Find where the given text appears and provide that cell's center as (X, Y) coordinate. 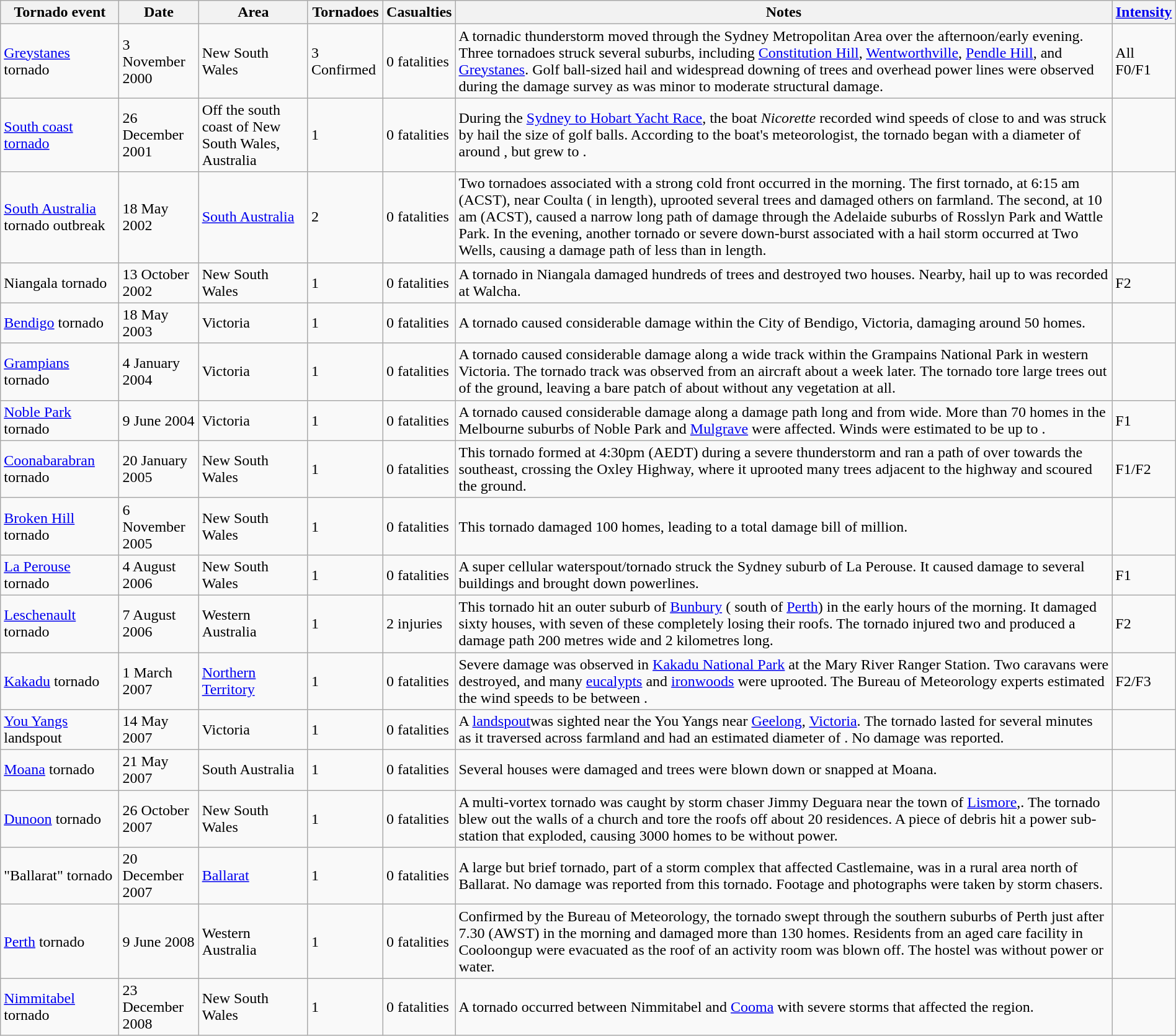
Bendigo tornado (60, 323)
Niangala tornado (60, 283)
Dunoon tornado (60, 819)
14 May 2007 (159, 730)
Several houses were damaged and trees were blown down or snapped at Moana. (784, 770)
Area (253, 12)
You Yangs landspout (60, 730)
Noble Park tornado (60, 421)
3 November 2000 (159, 61)
7 August 2006 (159, 623)
6 November 2005 (159, 526)
La Perouse tornado (60, 574)
All F0/F1 (1144, 61)
4 January 2004 (159, 372)
South Australia tornado outbreak (60, 217)
26 December 2001 (159, 135)
Nimmitabel tornado (60, 1007)
South coast tornado (60, 135)
3 Confirmed (345, 61)
18 May 2003 (159, 323)
A tornado in Niangala damaged hundreds of trees and destroyed two houses. Nearby, hail up to was recorded at Walcha. (784, 283)
Casualties (419, 12)
Tornado event (60, 12)
Perth tornado (60, 942)
13 October 2002 (159, 283)
Broken Hill tornado (60, 526)
This tornado damaged 100 homes, leading to a total damage bill of million. (784, 526)
20 January 2005 (159, 469)
Northern Territory (253, 681)
4 August 2006 (159, 574)
20 December 2007 (159, 876)
2 injuries (419, 623)
Kakadu tornado (60, 681)
Grampians tornado (60, 372)
Coonabarabran tornado (60, 469)
F1/F2 (1144, 469)
Moana tornado (60, 770)
9 June 2004 (159, 421)
23 December 2008 (159, 1007)
Ballarat (253, 876)
A tornado occurred between Nimmitabel and Cooma with severe storms that affected the region. (784, 1007)
Leschenault tornado (60, 623)
9 June 2008 (159, 942)
21 May 2007 (159, 770)
A tornado caused considerable damage within the City of Bendigo, Victoria, damaging around 50 homes. (784, 323)
A super cellular waterspout/tornado struck the Sydney suburb of La Perouse. It caused damage to several buildings and brought down powerlines. (784, 574)
F2/F3 (1144, 681)
"Ballarat" tornado (60, 876)
18 May 2002 (159, 217)
1 March 2007 (159, 681)
Date (159, 12)
2 (345, 217)
Notes (784, 12)
26 October 2007 (159, 819)
Tornadoes (345, 12)
Intensity (1144, 12)
Off the south coast of New South Wales, Australia (253, 135)
Greystanes tornado (60, 61)
